For the text-containing cell, return its midpoint in [X, Y] coordinate format. 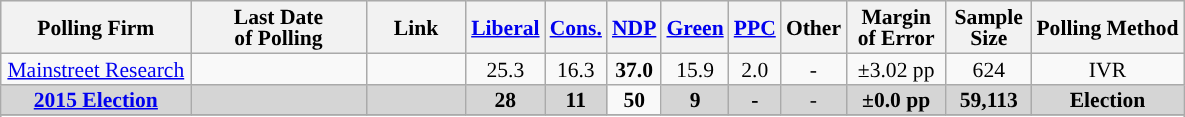
Green [694, 27]
2.0 [755, 68]
11 [576, 100]
Other [814, 27]
±0.0 pp [896, 100]
Liberal [505, 27]
Mainstreet Research [96, 68]
624 [988, 68]
Link [416, 27]
Cons. [576, 27]
Last Dateof Polling [278, 27]
SampleSize [988, 27]
Marginof Error [896, 27]
9 [694, 100]
25.3 [505, 68]
Election [1107, 100]
59,113 [988, 100]
28 [505, 100]
NDP [634, 27]
16.3 [576, 68]
PPC [755, 27]
±3.02 pp [896, 68]
15.9 [694, 68]
2015 Election [96, 100]
50 [634, 100]
Polling Method [1107, 27]
Polling Firm [96, 27]
IVR [1107, 68]
37.0 [634, 68]
